Find where the given text appears and provide that cell's center as (X, Y) coordinate. 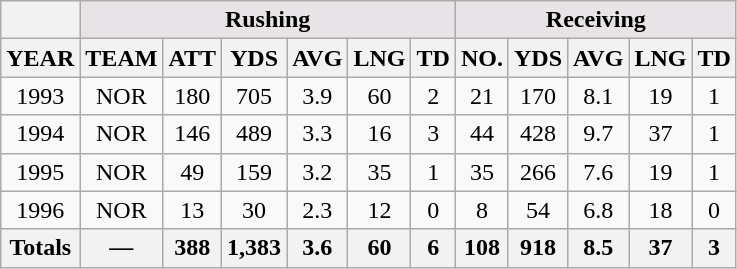
44 (482, 134)
146 (192, 134)
16 (380, 134)
170 (538, 96)
7.6 (598, 172)
ATT (192, 58)
3.6 (318, 248)
489 (254, 134)
6 (433, 248)
180 (192, 96)
2 (433, 96)
1,383 (254, 248)
TEAM (122, 58)
Rushing (268, 20)
54 (538, 210)
3.3 (318, 134)
NO. (482, 58)
108 (482, 248)
428 (538, 134)
21 (482, 96)
266 (538, 172)
Receiving (596, 20)
18 (660, 210)
8 (482, 210)
1995 (40, 172)
159 (254, 172)
918 (538, 248)
8.5 (598, 248)
9.7 (598, 134)
YEAR (40, 58)
13 (192, 210)
49 (192, 172)
3.9 (318, 96)
388 (192, 248)
1994 (40, 134)
2.3 (318, 210)
8.1 (598, 96)
6.8 (598, 210)
1996 (40, 210)
Totals (40, 248)
1993 (40, 96)
705 (254, 96)
12 (380, 210)
3.2 (318, 172)
30 (254, 210)
— (122, 248)
